Provide the [x, y] coordinate of the cell's center where the given text is located.  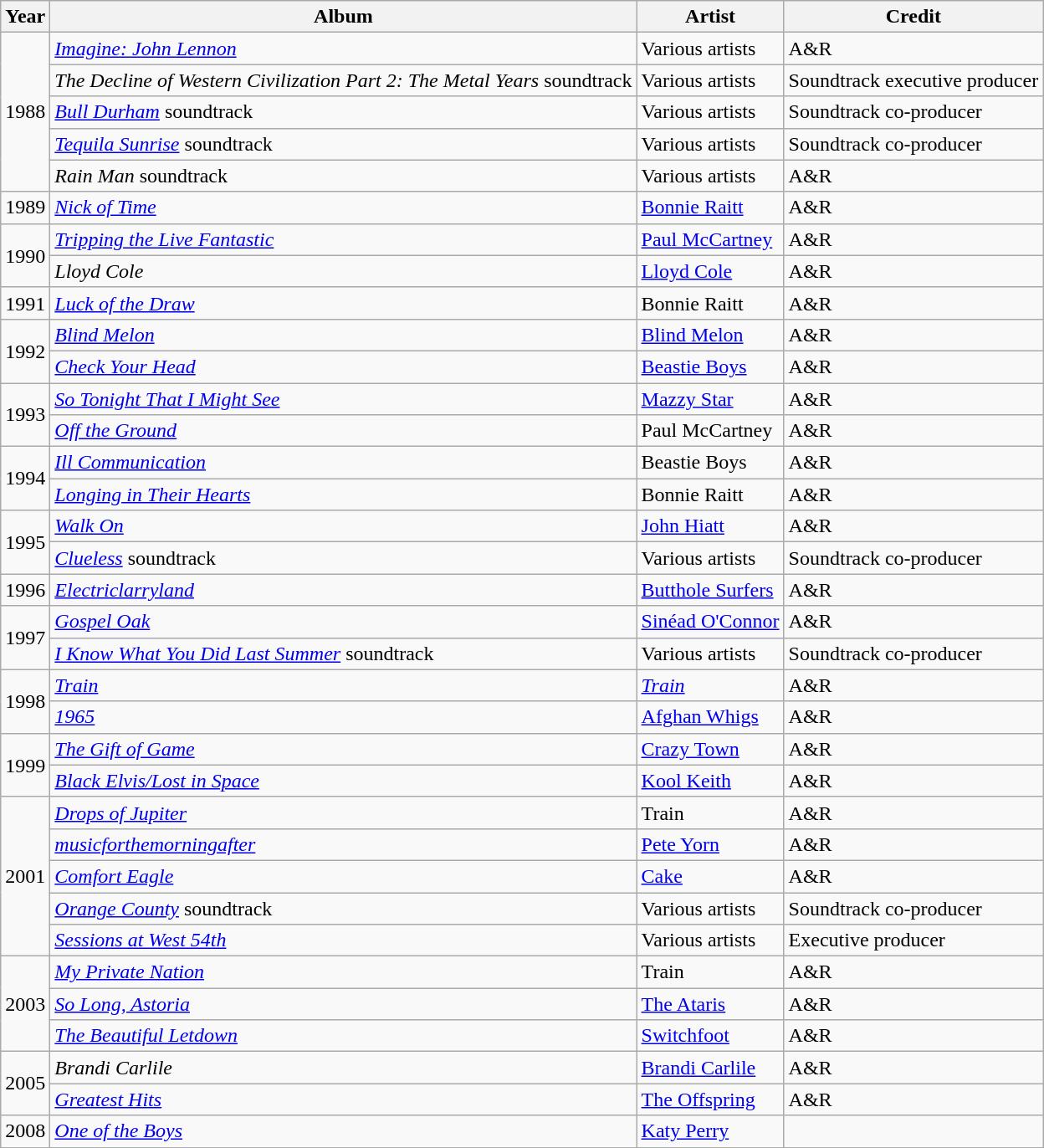
Orange County soundtrack [343, 908]
Clueless soundtrack [343, 558]
Cake [710, 876]
1990 [25, 255]
Soundtrack executive producer [913, 80]
Artist [710, 17]
Ill Communication [343, 463]
Luck of the Draw [343, 303]
So Tonight That I Might See [343, 399]
1998 [25, 701]
2005 [25, 1084]
Pete Yorn [710, 844]
Imagine: John Lennon [343, 49]
The Offspring [710, 1099]
Gospel Oak [343, 622]
Drops of Jupiter [343, 812]
1997 [25, 638]
1992 [25, 351]
Bull Durham soundtrack [343, 112]
1991 [25, 303]
Afghan Whigs [710, 717]
1988 [25, 112]
1999 [25, 765]
Comfort Eagle [343, 876]
1989 [25, 208]
Album [343, 17]
1995 [25, 542]
musicforthemorningafter [343, 844]
Switchfoot [710, 1036]
2001 [25, 876]
So Long, Astoria [343, 1004]
The Ataris [710, 1004]
1993 [25, 415]
Off the Ground [343, 431]
1994 [25, 479]
Sessions at West 54th [343, 940]
Rain Man soundtrack [343, 176]
Greatest Hits [343, 1099]
The Beautiful Letdown [343, 1036]
2003 [25, 1004]
2008 [25, 1131]
Walk On [343, 526]
Katy Perry [710, 1131]
Nick of Time [343, 208]
John Hiatt [710, 526]
Credit [913, 17]
Check Your Head [343, 366]
Tequila Sunrise soundtrack [343, 144]
The Decline of Western Civilization Part 2: The Metal Years soundtrack [343, 80]
Tripping the Live Fantastic [343, 239]
Kool Keith [710, 781]
Crazy Town [710, 749]
Year [25, 17]
Butthole Surfers [710, 590]
1965 [343, 717]
My Private Nation [343, 972]
Electriclarryland [343, 590]
I Know What You Did Last Summer soundtrack [343, 653]
One of the Boys [343, 1131]
Executive producer [913, 940]
1996 [25, 590]
Black Elvis/Lost in Space [343, 781]
Longing in Their Hearts [343, 495]
The Gift of Game [343, 749]
Sinéad O'Connor [710, 622]
Mazzy Star [710, 399]
